Detect which cell encompasses the target text, then output its [x, y] center coordinate. 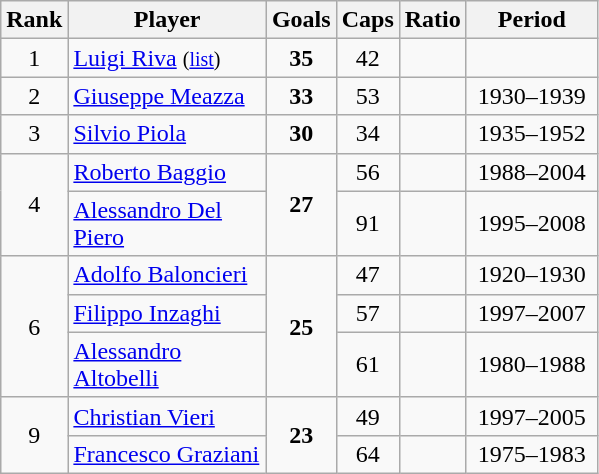
1935–1952 [532, 134]
Luigi Riva (list) [168, 58]
6 [34, 326]
1920–1930 [532, 275]
1 [34, 58]
1980–1988 [532, 364]
2 [34, 96]
Rank [34, 20]
25 [301, 326]
Ratio [432, 20]
Alessandro Del Piero [168, 224]
35 [301, 58]
3 [34, 134]
42 [368, 58]
Giuseppe Meazza [168, 96]
64 [368, 454]
Goals [301, 20]
Filippo Inzaghi [168, 313]
1988–2004 [532, 172]
49 [368, 416]
34 [368, 134]
56 [368, 172]
23 [301, 435]
47 [368, 275]
61 [368, 364]
Caps [368, 20]
Roberto Baggio [168, 172]
9 [34, 435]
33 [301, 96]
1997–2005 [532, 416]
Francesco Graziani [168, 454]
1997–2007 [532, 313]
30 [301, 134]
Adolfo Baloncieri [168, 275]
91 [368, 224]
53 [368, 96]
Christian Vieri [168, 416]
57 [368, 313]
1930–1939 [532, 96]
Alessandro Altobelli [168, 364]
1995–2008 [532, 224]
27 [301, 204]
Player [168, 20]
Period [532, 20]
1975–1983 [532, 454]
4 [34, 204]
Silvio Piola [168, 134]
